Provide the (x, y) coordinate of the cell's center where the given text is located.  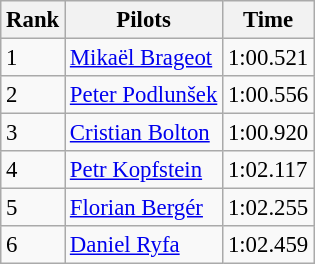
1:02.255 (268, 208)
Florian Bergér (144, 208)
1:02.459 (268, 245)
2 (33, 95)
4 (33, 170)
Peter Podlunšek (144, 95)
Rank (33, 20)
Cristian Bolton (144, 133)
1:02.117 (268, 170)
Daniel Ryfa (144, 245)
5 (33, 208)
3 (33, 133)
1:00.920 (268, 133)
1:00.521 (268, 58)
1:00.556 (268, 95)
Mikaël Brageot (144, 58)
Petr Kopfstein (144, 170)
1 (33, 58)
Time (268, 20)
Pilots (144, 20)
6 (33, 245)
